Return the (X, Y) coordinate for the center point of the cell that contains the specified text.  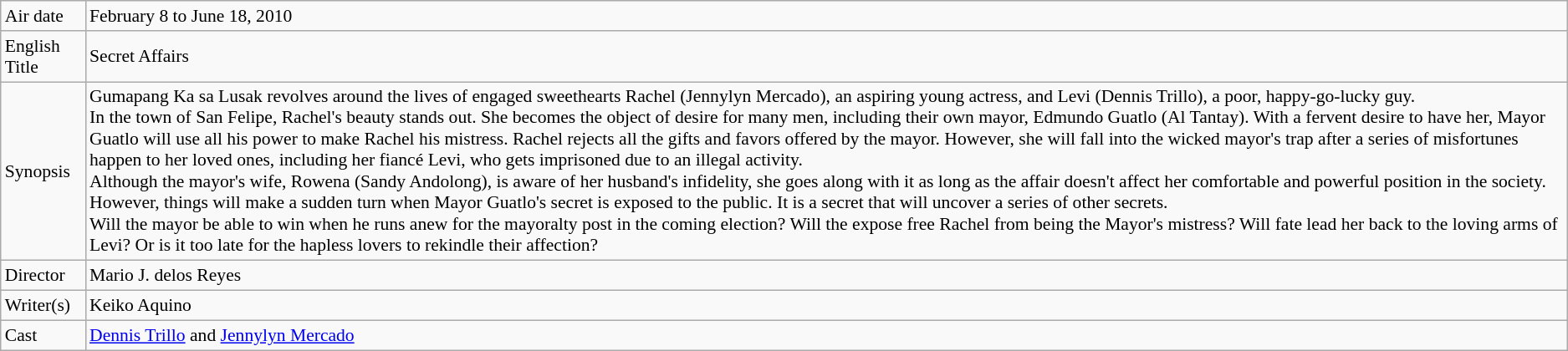
Secret Affairs (826, 57)
Mario J. delos Reyes (826, 276)
Dennis Trillo and Jennylyn Mercado (826, 335)
Director (43, 276)
Writer(s) (43, 306)
Keiko Aquino (826, 306)
February 8 to June 18, 2010 (826, 16)
Synopsis (43, 171)
Cast (43, 335)
English Title (43, 57)
Air date (43, 16)
